For the text-containing cell, return its midpoint in [x, y] coordinate format. 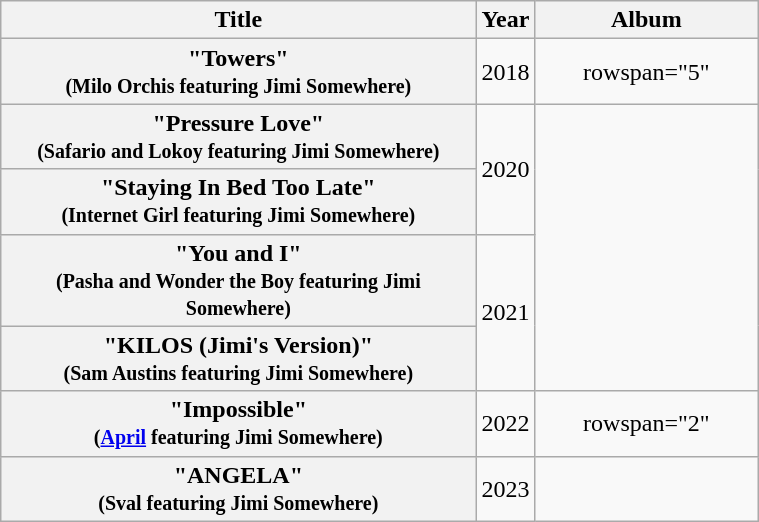
rowspan="2" [646, 424]
"You and I"(Pasha and Wonder the Boy featuring Jimi Somewhere) [238, 280]
2020 [506, 169]
"ANGELA"(Sval featuring Jimi Somewhere) [238, 488]
"Impossible"(April featuring Jimi Somewhere) [238, 424]
2021 [506, 312]
2022 [506, 424]
"Staying In Bed Too Late"(Internet Girl featuring Jimi Somewhere) [238, 202]
2023 [506, 488]
Year [506, 20]
Title [238, 20]
"KILOS (Jimi's Version)"(Sam Austins featuring Jimi Somewhere) [238, 358]
Album [646, 20]
rowspan="5" [646, 72]
"Towers"(Milo Orchis featuring Jimi Somewhere) [238, 72]
2018 [506, 72]
"Pressure Love"(Safario and Lokoy featuring Jimi Somewhere) [238, 136]
